For the text-containing cell, return its midpoint in [X, Y] coordinate format. 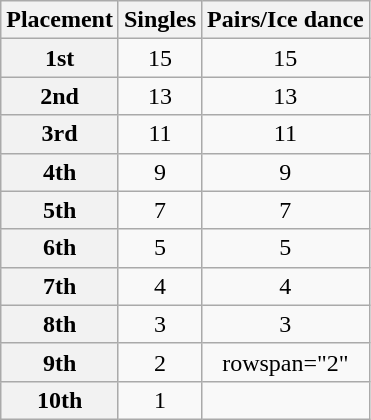
Pairs/Ice dance [286, 20]
2 [160, 362]
3rd [60, 134]
10th [60, 400]
Singles [160, 20]
6th [60, 248]
1st [60, 58]
5th [60, 210]
1 [160, 400]
2nd [60, 96]
7th [60, 286]
Placement [60, 20]
4th [60, 172]
rowspan="2" [286, 362]
9th [60, 362]
8th [60, 324]
